For the text-containing cell, return its midpoint in [x, y] coordinate format. 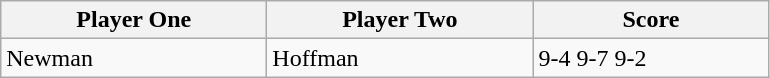
Hoffman [400, 58]
Score [651, 20]
Player Two [400, 20]
Newman [134, 58]
Player One [134, 20]
9-4 9-7 9-2 [651, 58]
